Scan for the cell matching the given text and deliver its [x, y] coordinate at center. 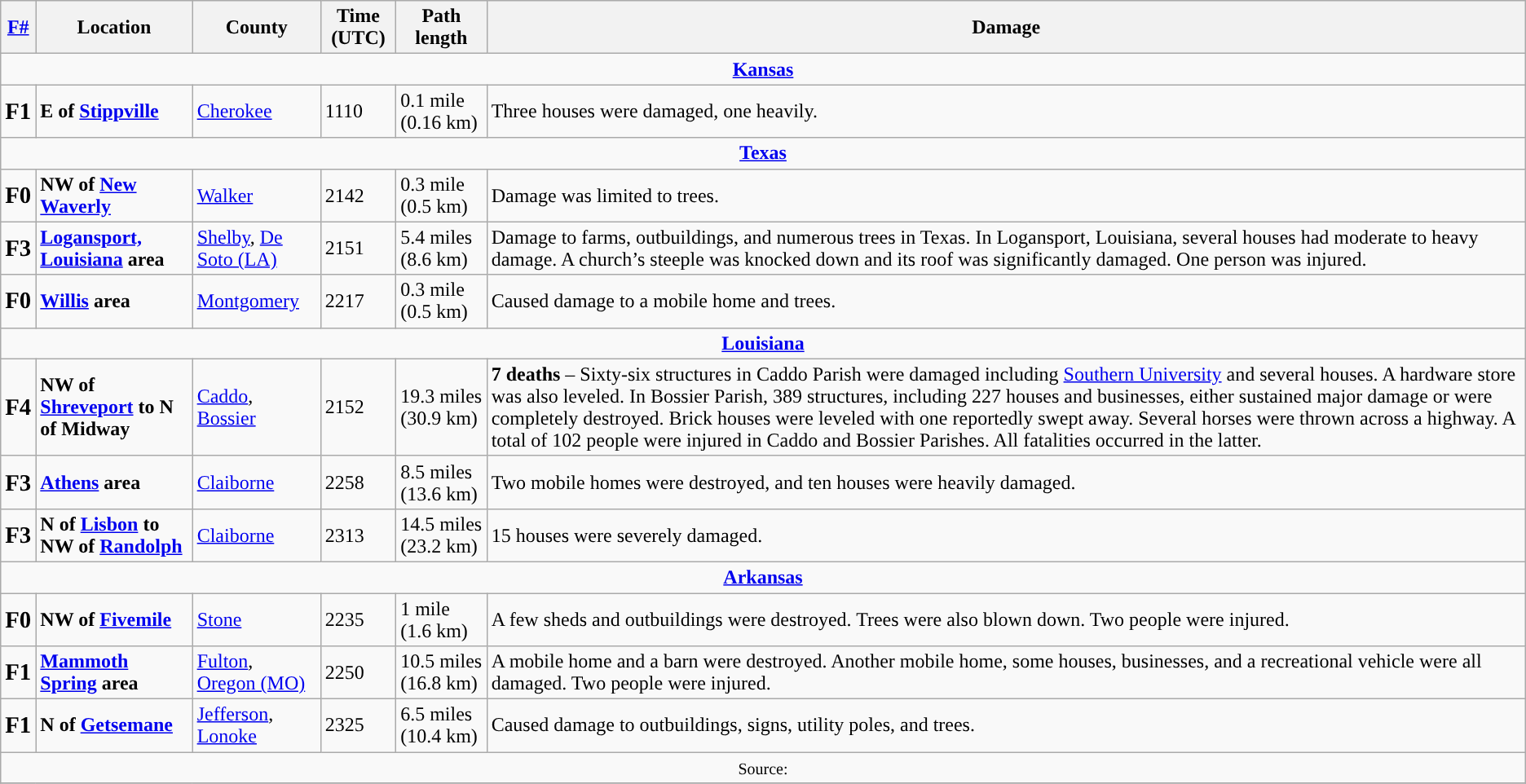
Stone [256, 619]
Three houses were damaged, one heavily. [1006, 111]
NW of Fivemile [114, 619]
2152 [358, 407]
2142 [358, 196]
2325 [358, 725]
1110 [358, 111]
Louisiana [763, 343]
Damage was limited to trees. [1006, 196]
Time (UTC) [358, 28]
N of Lisbon to NW of Randolph [114, 535]
14.5 miles(23.2 km) [442, 535]
1 mile(1.6 km) [442, 619]
2313 [358, 535]
Arkansas [763, 577]
E of Stippville [114, 111]
County [256, 28]
F# [18, 28]
19.3 miles(30.9 km) [442, 407]
Path length [442, 28]
2250 [358, 673]
10.5 miles(16.8 km) [442, 673]
Location [114, 28]
8.5 miles(13.6 km) [442, 482]
Fulton, Oregon (MO) [256, 673]
Cherokee [256, 111]
Montgomery [256, 302]
Kansas [763, 69]
Caddo, Bossier [256, 407]
Two mobile homes were destroyed, and ten houses were heavily damaged. [1006, 482]
2235 [358, 619]
Athens area [114, 482]
Willis area [114, 302]
Walker [256, 196]
Caused damage to outbuildings, signs, utility poles, and trees. [1006, 725]
2258 [358, 482]
N of Getsemane [114, 725]
2151 [358, 248]
NW of Shreveport to N of Midway [114, 407]
Caused damage to a mobile home and trees. [1006, 302]
Logansport, Louisiana area [114, 248]
2217 [358, 302]
0.1 mile(0.16 km) [442, 111]
Damage [1006, 28]
6.5 miles(10.4 km) [442, 725]
A few sheds and outbuildings were destroyed. Trees were also blown down. Two people were injured. [1006, 619]
Texas [763, 153]
Source: [763, 768]
NW of New Waverly [114, 196]
15 houses were severely damaged. [1006, 535]
Shelby, De Soto (LA) [256, 248]
Mammoth Spring area [114, 673]
5.4 miles(8.6 km) [442, 248]
Jefferson, Lonoke [256, 725]
F4 [18, 407]
